Provide the (x, y) coordinate of the cell's center where the given text is located.  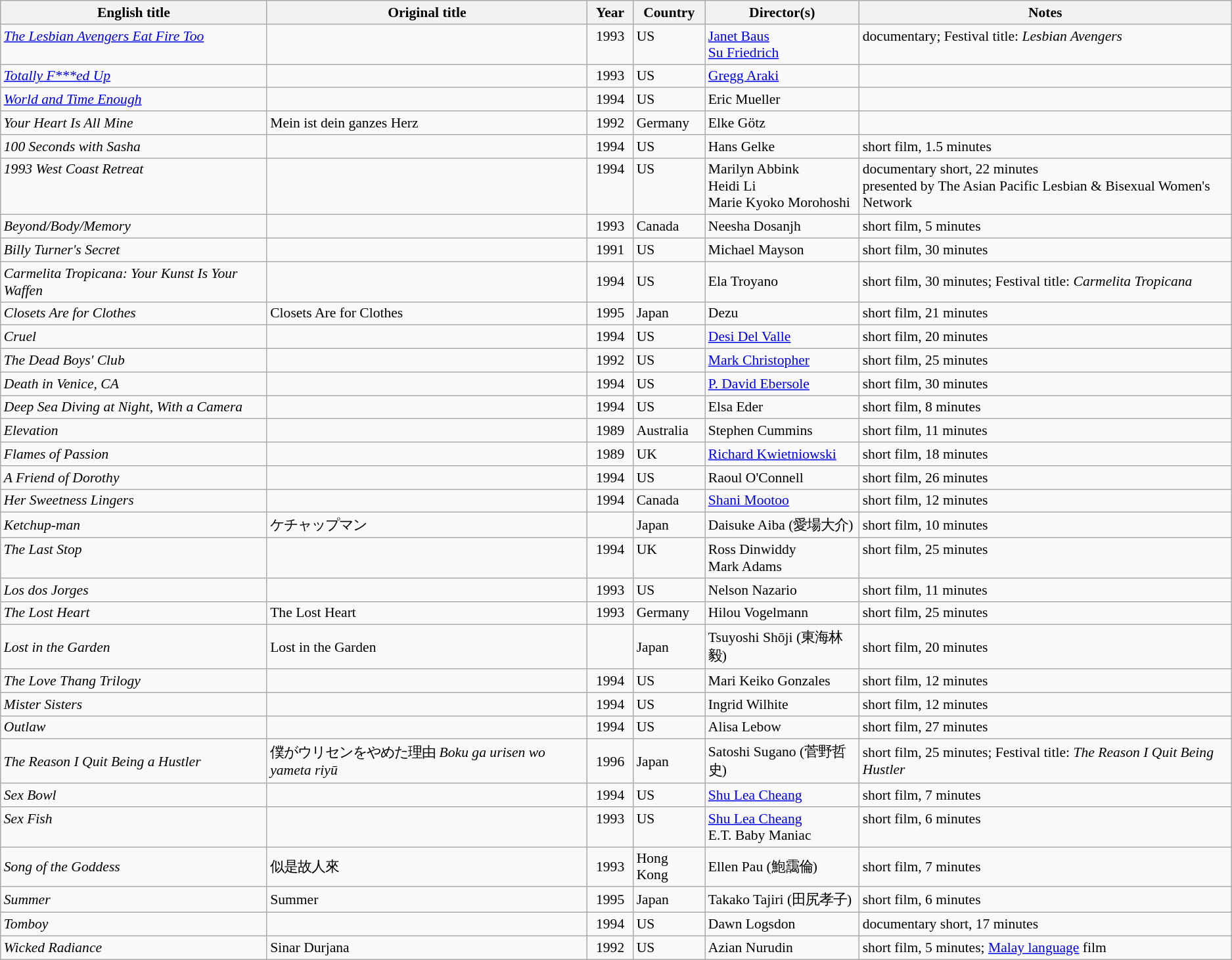
Hong Kong (669, 867)
The Love Thang Trilogy (134, 681)
Elsa Eder (782, 407)
documentary short, 22 minutes presented by The Asian Pacific Lesbian & Bisexual Women's Network (1045, 187)
Daisuke Aiba (愛場大介) (782, 526)
Michael Mayson (782, 250)
Dezu (782, 313)
The Dead Boys' Club (134, 361)
Notes (1045, 12)
Richard Kwietniowski (782, 454)
Elevation (134, 431)
short film, 30 minutes; Festival title: Carmelita Tropicana (1045, 281)
1991 (610, 250)
Mein ist dein ganzes Herz (427, 123)
The Reason I Quit Being a Hustler (134, 761)
Death in Venice, CA (134, 384)
Sex Bowl (134, 795)
Director(s) (782, 12)
Ela Troyano (782, 281)
short film, 10 minutes (1045, 526)
Beyond/Body/Memory (134, 227)
short film, 25 minutes; Festival title: The Reason I Quit Being Hustler (1045, 761)
Flames of Passion (134, 454)
Mark Christopher (782, 361)
Ross Dinwiddy Mark Adams (782, 559)
Outlaw (134, 727)
short film, 21 minutes (1045, 313)
Ketchup-man (134, 526)
100 Seconds with Sasha (134, 147)
P. David Ebersole (782, 384)
short film, 5 minutes (1045, 227)
Cruel (134, 337)
Year (610, 12)
Gregg Araki (782, 76)
Tomboy (134, 925)
Billy Turner's Secret (134, 250)
Mister Sisters (134, 704)
Song of the Goddess (134, 867)
Country (669, 12)
Hans Gelke (782, 147)
documentary short, 17 minutes (1045, 925)
Alisa Lebow (782, 727)
World and Time Enough (134, 100)
Stephen Cummins (782, 431)
The Last Stop (134, 559)
Totally F***ed Up (134, 76)
Janet Baus Su Friedrich (782, 45)
documentary; Festival title: Lesbian Avengers (1045, 45)
Sinar Durjana (427, 948)
short film, 26 minutes (1045, 478)
Eric Mueller (782, 100)
Wicked Radiance (134, 948)
English title (134, 12)
Nelson Nazario (782, 590)
Satoshi Sugano (菅野哲史) (782, 761)
Takako Tajiri (田尻孝子) (782, 900)
Los dos Jorges (134, 590)
short film, 1.5 minutes (1045, 147)
Desi Del Valle (782, 337)
Tsuyoshi Shōji (東海林毅) (782, 647)
Hilou Vogelmann (782, 613)
short film, 5 minutes; Malay language film (1045, 948)
A Friend of Dorothy (134, 478)
short film, 27 minutes (1045, 727)
Mari Keiko Gonzales (782, 681)
Marilyn Abbink Heidi Li Marie Kyoko Morohoshi (782, 187)
Original title (427, 12)
Shu Lea Cheang E.T. Baby Maniac (782, 827)
short film, 18 minutes (1045, 454)
The Lesbian Avengers Eat Fire Too (134, 45)
Australia (669, 431)
ケチャップマン (427, 526)
僕がウリセンをやめた理由 Boku ga urisen wo yameta riyū (427, 761)
Neesha Dosanjh (782, 227)
Azian Nurudin (782, 948)
Raoul O'Connell (782, 478)
Ingrid Wilhite (782, 704)
Deep Sea Diving at Night, With a Camera (134, 407)
似是故人來 (427, 867)
1993 West Coast Retreat (134, 187)
Elke Götz (782, 123)
Dawn Logsdon (782, 925)
Ellen Pau (鮑靄倫) (782, 867)
Shu Lea Cheang (782, 795)
Your Heart Is All Mine (134, 123)
short film, 8 minutes (1045, 407)
1996 (610, 761)
Shani Mootoo (782, 501)
Sex Fish (134, 827)
Carmelita Tropicana: Your Kunst Is Your Waffen (134, 281)
Her Sweetness Lingers (134, 501)
